Determine the [x, y] coordinate at the center of the cell enclosing the given text.  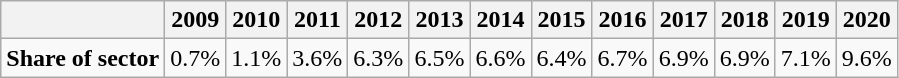
6.4% [562, 58]
2010 [256, 20]
2019 [806, 20]
2016 [622, 20]
6.5% [440, 58]
2012 [378, 20]
6.3% [378, 58]
2014 [500, 20]
2013 [440, 20]
9.6% [866, 58]
1.1% [256, 58]
0.7% [196, 58]
2020 [866, 20]
2018 [744, 20]
6.6% [500, 58]
2015 [562, 20]
6.7% [622, 58]
Share of sector [83, 58]
3.6% [318, 58]
7.1% [806, 58]
2017 [684, 20]
2009 [196, 20]
2011 [318, 20]
